Pinpoint the cell where the given text exists, returning its (x, y) midpoint coordinate. 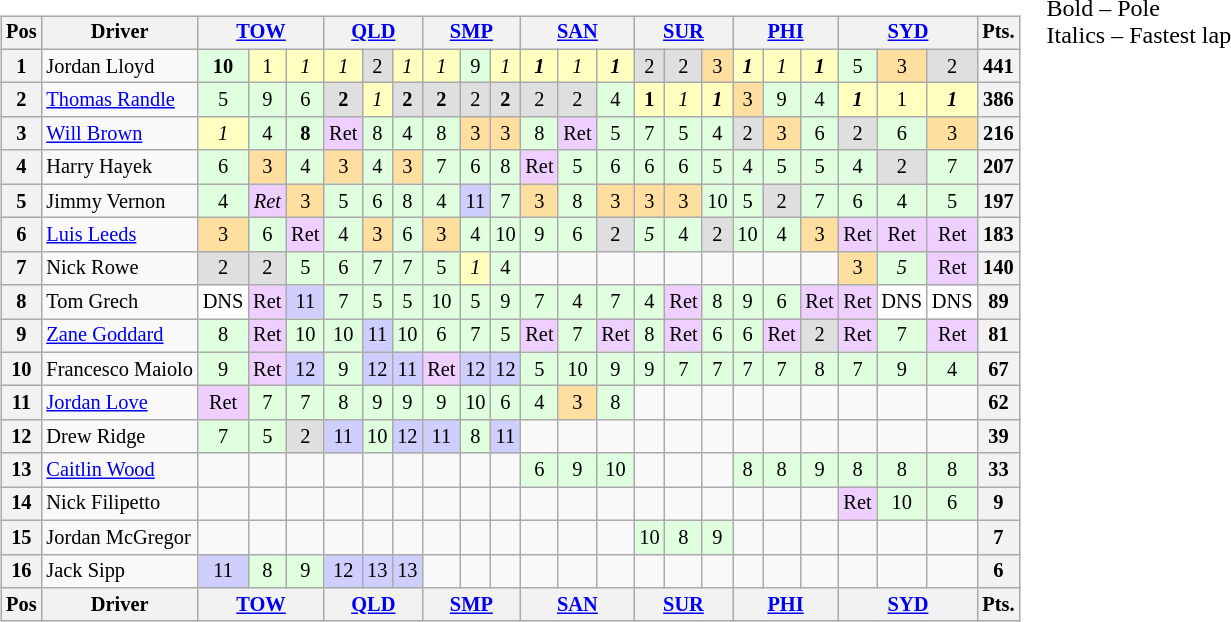
16 (21, 571)
39 (998, 437)
81 (998, 336)
62 (998, 403)
441 (998, 66)
Jack Sipp (119, 571)
33 (998, 470)
Luis Leeds (119, 235)
Drew Ridge (119, 437)
386 (998, 100)
140 (998, 268)
67 (998, 369)
89 (998, 302)
Jimmy Vernon (119, 201)
Will Brown (119, 134)
15 (21, 537)
Nick Rowe (119, 268)
Jordan Lloyd (119, 66)
183 (998, 235)
Zane Goddard (119, 336)
Caitlin Wood (119, 470)
216 (998, 134)
14 (21, 504)
Harry Hayek (119, 167)
Jordan McGregor (119, 537)
Thomas Randle (119, 100)
Jordan Love (119, 403)
Francesco Maiolo (119, 369)
Nick Filipetto (119, 504)
Tom Grech (119, 302)
197 (998, 201)
207 (998, 167)
